Return the [x, y] coordinate for the center point of the cell that contains the specified text.  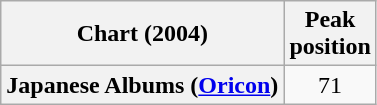
71 [330, 85]
Peak position [330, 34]
Chart (2004) [142, 34]
Japanese Albums (Oricon) [142, 85]
